Return the [X, Y] coordinate for the center point of the cell that contains the specified text.  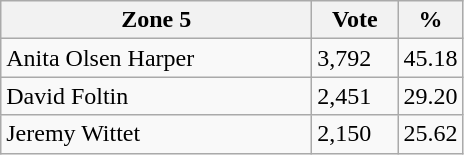
David Foltin [156, 96]
3,792 [355, 58]
Vote [355, 20]
2,150 [355, 134]
25.62 [430, 134]
Zone 5 [156, 20]
45.18 [430, 58]
2,451 [355, 96]
Jeremy Wittet [156, 134]
Anita Olsen Harper [156, 58]
29.20 [430, 96]
% [430, 20]
